Return the (x, y) coordinate for the center point of the cell that contains the specified text.  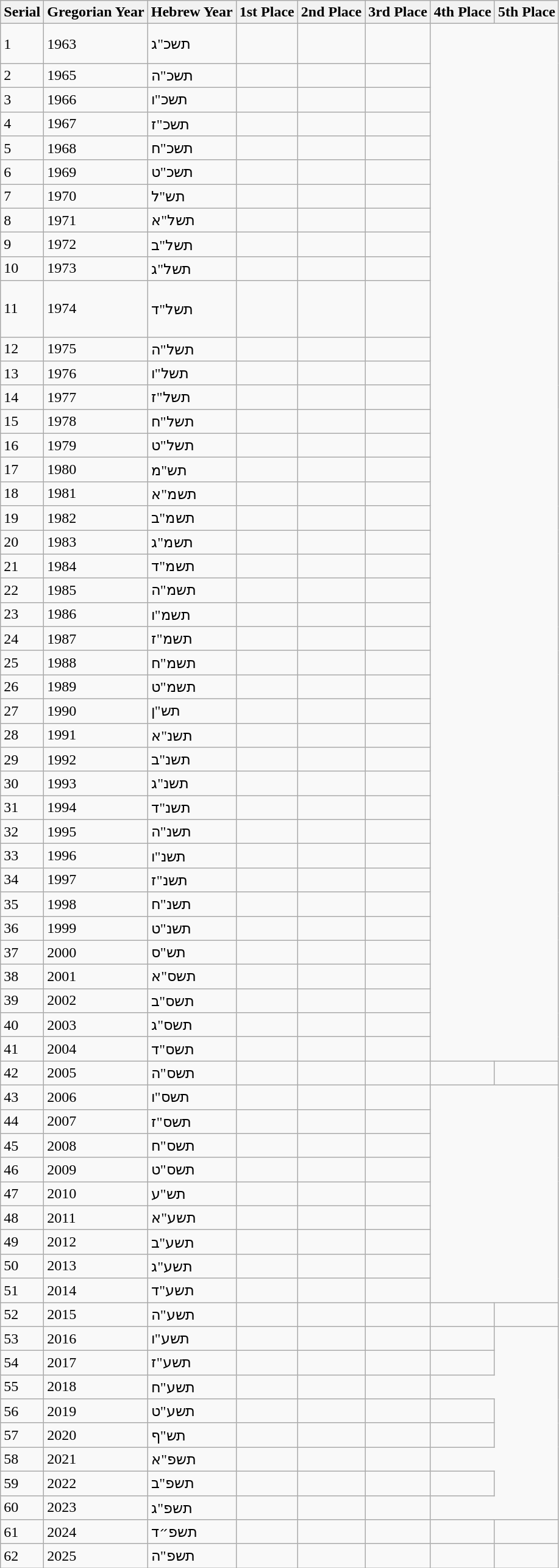
35 (22, 904)
46 (22, 1170)
2014 (96, 1290)
תשמ"ח (191, 663)
תשפ"ב (191, 1483)
10 (22, 268)
15 (22, 422)
תשע"ו (191, 1339)
תשנ"ג (191, 783)
2006 (96, 1097)
12 (22, 349)
תשמ"ב‏ (191, 518)
18 (22, 494)
תשס"ג‏ (191, 1025)
13 (22, 373)
תשל"ו‏ (191, 373)
תשס"ז‏ (191, 1121)
תשל"ג (191, 268)
תשמ"ד (191, 566)
2024 (96, 1532)
תש"ן (191, 711)
2021 (96, 1459)
2004 (96, 1049)
תשפ"ג (191, 1508)
36 (22, 929)
תשכ"ז‏ (191, 124)
תשל"ז‏ (191, 397)
תשס"ט‏ (191, 1170)
Serial (22, 12)
11 (22, 309)
1993 (96, 783)
2025 (96, 1556)
62 (22, 1556)
תשנ"ז (191, 880)
תש"ס (191, 952)
52 (22, 1314)
תש"מ‏ (191, 470)
48 (22, 1218)
1977 (96, 397)
23 (22, 614)
1966 (96, 99)
תשכ"ג‏ (191, 44)
3rd Place (398, 12)
1981 (96, 494)
2 (22, 76)
22 (22, 591)
תש"ל‏ (191, 196)
1999 (96, 929)
19 (22, 518)
1974 (96, 309)
תשע"ט (191, 1411)
53 (22, 1339)
26 (22, 687)
1990 (96, 711)
Hebrew Year (191, 12)
תשל"ט‏ (191, 445)
1984 (96, 566)
2001 (96, 977)
2020 (96, 1435)
1979 (96, 445)
2018 (96, 1387)
1967 (96, 124)
2009 (96, 1170)
61 (22, 1532)
1986 (96, 614)
6 (22, 172)
תשל"ד‏ (191, 309)
2002 (96, 1001)
9 (22, 245)
2005 (96, 1073)
תשמ"ט (191, 687)
1973 (96, 268)
2015 (96, 1314)
29 (22, 760)
תשס"ו‏ (191, 1097)
1st Place (267, 12)
3 (22, 99)
25 (22, 663)
2022 (96, 1483)
1972 (96, 245)
תשפ״ד (191, 1532)
2013 (96, 1266)
27 (22, 711)
50 (22, 1266)
2003 (96, 1025)
תשמ"ו‏ (191, 614)
2007 (96, 1121)
30 (22, 783)
תשכ"ט‏ (191, 172)
תשנ"ה (191, 832)
49 (22, 1242)
תשע"ז (191, 1363)
60 (22, 1508)
תשכ"ו‏ (191, 99)
58 (22, 1459)
תשנ"ט (191, 929)
תש"ף (191, 1435)
תשמ"א‏ (191, 494)
20 (22, 542)
1970 (96, 196)
38 (22, 977)
51 (22, 1290)
5 (22, 148)
תשע"ג‏ (191, 1266)
2008 (96, 1146)
54 (22, 1363)
28 (22, 735)
תשמ"ג‏ (191, 542)
41 (22, 1049)
1989 (96, 687)
42 (22, 1073)
57 (22, 1435)
תשפ"א (191, 1459)
2017 (96, 1363)
תשס"ב (191, 1001)
1995 (96, 832)
1975 (96, 349)
1976 (96, 373)
40 (22, 1025)
5th Place (527, 12)
תשל"א‏ (191, 220)
תשע"ד‏ (191, 1290)
תשנ"ד (191, 808)
1988 (96, 663)
59 (22, 1483)
2010 (96, 1194)
1987 (96, 639)
תשכ"ה‏ (191, 76)
תשמ"ה (191, 591)
2000 (96, 952)
תשמ"ז (191, 639)
1978 (96, 422)
14 (22, 397)
1992 (96, 760)
תשע"ב‏ (191, 1242)
4 (22, 124)
1996 (96, 856)
16 (22, 445)
תשל"ח‏ (191, 422)
34 (22, 880)
7 (22, 196)
תשכ"ח‏ (191, 148)
1982 (96, 518)
1994 (96, 808)
תשס"א‏ (191, 977)
תשנ"ו (191, 856)
1980 (96, 470)
תשס"ד‏ (191, 1049)
תשל"ה (191, 349)
תשנ"ח (191, 904)
8 (22, 220)
תשנ"א (191, 735)
43 (22, 1097)
47 (22, 1194)
תש"ע‏ (191, 1194)
תשנ"ב (191, 760)
55 (22, 1387)
1968 (96, 148)
2nd Place (331, 12)
Gregorian Year (96, 12)
56 (22, 1411)
1969 (96, 172)
תשע"א‏ (191, 1218)
39 (22, 1001)
33 (22, 856)
תשס"ח‏ (191, 1146)
45 (22, 1146)
1963 (96, 44)
32 (22, 832)
2012 (96, 1242)
44 (22, 1121)
2011 (96, 1218)
1983 (96, 542)
1 (22, 44)
תשע"ח (191, 1387)
4th Place (462, 12)
17 (22, 470)
1985 (96, 591)
תשס"ה‏ (191, 1073)
2019 (96, 1411)
תשל"ב‏ (191, 245)
24 (22, 639)
תשע"ה‏ (191, 1314)
37 (22, 952)
21 (22, 566)
1971 (96, 220)
2023 (96, 1508)
1998 (96, 904)
תשפ"ה (191, 1556)
1997 (96, 880)
2016 (96, 1339)
31 (22, 808)
1991 (96, 735)
1965 (96, 76)
